Provide the (x, y) coordinate of the cell's center where the given text is located.  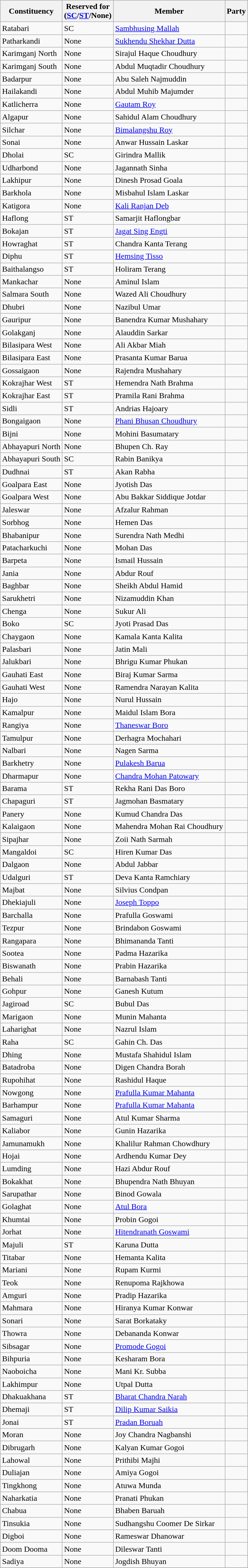
Kokrajhar West (31, 383)
Bijni (31, 434)
Rekha Rani Das Boro (169, 789)
Surendra Nath Medhi (169, 535)
Hemsing Tisso (169, 256)
Silchar (31, 130)
Baithalangso (31, 269)
Dharmapur (31, 776)
Deva Kanta Ramchiary (169, 877)
Bharat Chandra Narah (169, 1397)
Barchalla (31, 915)
Jalukbari (31, 662)
Jagat Sing Engti (169, 231)
Biswanath (31, 966)
Ganesh Kutum (169, 991)
Utpal Dutta (169, 1384)
Raha (31, 1042)
Brindabon Goswami (169, 928)
Mani Kr. Subba (169, 1371)
Majuli (31, 1245)
Akan Rabha (169, 472)
Goalpara West (31, 497)
Sidli (31, 408)
Sukhendu Shekhar Dutta (169, 41)
Chenga (31, 611)
Mahendra Mohan Rai Choudhury (169, 827)
Udalguri (31, 877)
Sibsagar (31, 1346)
Tamulpur (31, 738)
Padma Hazarika (169, 953)
Mohan Das (169, 548)
Aminul Islam (169, 282)
Goalpara East (31, 484)
Kali Ranjan Deb (169, 206)
Mustafa Shahidul Islam (169, 1055)
Golaghat (31, 1207)
Dhakuakhana (31, 1397)
Jagmohan Basmatary (169, 801)
Bokakhat (31, 1181)
Katlicherra (31, 104)
Sudhangshu Coomer De Sirkar (169, 1523)
Rajendra Mushahary (169, 371)
Rupam Kurmi (169, 1270)
Titabar (31, 1257)
Holiram Terang (169, 269)
Bihpuria (31, 1359)
Amguri (31, 1295)
Tingkhong (31, 1485)
Kaliabor (31, 1131)
Barkhetry (31, 763)
Bubul Das (169, 1004)
Chaygaon (31, 637)
Lakhipur (31, 180)
Lahowal (31, 1460)
Abdul Muhib Majumder (169, 92)
Barpeta (31, 560)
Jagiroad (31, 1004)
Constituency (31, 11)
Pradip Hazarika (169, 1295)
Member (169, 11)
Sukur Ali (169, 611)
Chabua (31, 1511)
Bhaben Baruah (169, 1511)
Teok (31, 1283)
Gunin Hazarika (169, 1131)
Bokajan (31, 231)
Palasbari (31, 649)
Salmara South (31, 294)
Dilip Kumar Saikia (169, 1410)
Kesharam Bora (169, 1359)
Nalbari (31, 750)
Phani Bhusan Choudhury (169, 421)
Sootea (31, 953)
Mankachar (31, 282)
Jatin Mali (169, 649)
Gauripur (31, 320)
Abu Saleh Najmuddin (169, 79)
Karimganj South (31, 66)
Khalilur Rahman Chowdhury (169, 1143)
Doom Dooma (31, 1549)
Digen Chandra Borah (169, 1067)
Karimganj North (31, 54)
Baghbar (31, 586)
Rangapara (31, 940)
Sarat Borkataky (169, 1321)
Dalgaon (31, 865)
Bhrigu Kumar Phukan (169, 662)
Hemanta Kalita (169, 1257)
Majbat (31, 890)
Boko (31, 624)
Sonai (31, 142)
Udharbond (31, 167)
Nizamuddin Khan (169, 599)
Rupohihat (31, 1080)
Katigora (31, 206)
Kalyan Kumar Gogoi (169, 1447)
Prasanta Kumar Barua (169, 358)
Dhemaji (31, 1410)
Ismail Hussain (169, 560)
Binod Gowala (169, 1194)
Bhupendra Nath Bhuyan (169, 1181)
Abhayapuri North (31, 446)
Sambhusing Mallah (169, 28)
Sirajul Haque Choudhury (169, 54)
Sipajhar (31, 839)
Mahmara (31, 1308)
Nurul Hussain (169, 700)
Jagannath Sinha (169, 167)
Jorhat (31, 1232)
Tinsukia (31, 1523)
Nazibul Umar (169, 307)
Rangiya (31, 725)
Chandra Kanta Terang (169, 244)
Dileswar Tanti (169, 1549)
Haflong (31, 218)
Sheikh Abdul Hamid (169, 586)
Wazed Ali Choudhury (169, 294)
Pramila Rani Brahma (169, 396)
Pulakesh Barua (169, 763)
Naharkatia (31, 1498)
Badarpur (31, 79)
Golakganj (31, 332)
Abdul Jabbar (169, 865)
Lakhimpur (31, 1384)
Mariani (31, 1270)
Panery (31, 814)
Reserved for(SC/ST/None) (88, 11)
Karuna Dutta (169, 1245)
Atuwa Munda (169, 1485)
Hailakandi (31, 92)
Kalaigaon (31, 827)
Munin Mahanta (169, 1017)
Mohini Basumatary (169, 434)
Sadiya (31, 1561)
Gautam Roy (169, 104)
Jamunamukh (31, 1143)
Ratabari (31, 28)
Nowgong (31, 1093)
Sonari (31, 1321)
Promode Gogoi (169, 1346)
Pranati Phukan (169, 1498)
Andrias Hajoary (169, 408)
Chandra Mohan Patowary (169, 776)
Sahidul Alam Choudhury (169, 117)
Howraghat (31, 244)
Patharkandi (31, 41)
Party (236, 11)
Dhing (31, 1055)
Girindra Mallik (169, 155)
Barhampur (31, 1105)
Misbahul Islam Laskar (169, 193)
Gauhati West (31, 687)
Thowra (31, 1333)
Sarukhetri (31, 599)
Dhekiajuli (31, 903)
Jyoti Prasad Das (169, 624)
Samaguri (31, 1118)
Hazi Abdur Rouf (169, 1169)
Zoii Nath Sarmah (169, 839)
Kokrajhar East (31, 396)
Rameswar Dhanowar (169, 1536)
Bongaigaon (31, 421)
Jaleswar (31, 510)
Laharighat (31, 1029)
Nazrul Islam (169, 1029)
Nagen Sarma (169, 750)
Jania (31, 573)
Prafulla Goswami (169, 915)
Joseph Toppo (169, 903)
Rashidul Haque (169, 1080)
Joy Chandra Nagbanshi (169, 1435)
Ramendra Narayan Kalita (169, 687)
Patacharkuchi (31, 548)
Kumud Chandra Das (169, 814)
Abdul Muqtadir Choudhury (169, 66)
Barama (31, 789)
Derhagra Mochahari (169, 738)
Thaneswar Boro (169, 725)
Khumtai (31, 1219)
Bimalangshu Roy (169, 130)
Ardhendu Kumar Dey (169, 1156)
Algapur (31, 117)
Gahin Ch. Das (169, 1042)
Hajo (31, 700)
Prabin Hazarika (169, 966)
Mangaldoi (31, 852)
Kamalpur (31, 712)
Naoboicha (31, 1371)
Afzalur Rahman (169, 510)
Rabin Banikya (169, 459)
Renupoma Rajkhowa (169, 1283)
Sarupathar (31, 1194)
Hemendra Nath Brahma (169, 383)
Bhabanipur (31, 535)
Abdur Rouf (169, 573)
Bilasipara West (31, 345)
Dinesh Prosad Goala (169, 180)
Ali Akbar Miah (169, 345)
Pradan Boruah (169, 1422)
Behali (31, 978)
Dibrugarh (31, 1447)
Hojai (31, 1156)
Chapaguri (31, 801)
Bilasipara East (31, 358)
Digboi (31, 1536)
Hemen Das (169, 522)
Atul Kumar Sharma (169, 1118)
Lumding (31, 1169)
Abhayapuri South (31, 459)
Probin Gogoi (169, 1219)
Silvius Condpan (169, 890)
Bhupen Ch. Ray (169, 446)
Debananda Konwar (169, 1333)
Bhimananda Tanti (169, 940)
Banendra Kumar Mushahary (169, 320)
Jogdish Bhuyan (169, 1561)
Dudhnai (31, 472)
Kamala Kanta Kalita (169, 637)
Moran (31, 1435)
Diphu (31, 256)
Hitendranath Goswami (169, 1232)
Duliajan (31, 1473)
Tezpur (31, 928)
Dholai (31, 155)
Atul Bora (169, 1207)
Gauhati East (31, 674)
Amiya Gogoi (169, 1473)
Jonai (31, 1422)
Batadroba (31, 1067)
Prithibi Majhi (169, 1460)
Marigaon (31, 1017)
Barnabash Tanti (169, 978)
Jyotish Das (169, 484)
Biraj Kumar Sarma (169, 674)
Sorbhog (31, 522)
Barkhola (31, 193)
Gohpur (31, 991)
Anwar Hussain Laskar (169, 142)
Maidul Islam Bora (169, 712)
Hiren Kumar Das (169, 852)
Alauddin Sarkar (169, 332)
Dhubri (31, 307)
Samarjit Haflongbar (169, 218)
Hiranya Kumar Konwar (169, 1308)
Gossaigaon (31, 371)
Abu Bakkar Siddique Jotdar (169, 497)
